Return the (X, Y) coordinate for the center point of the cell that contains the specified text.  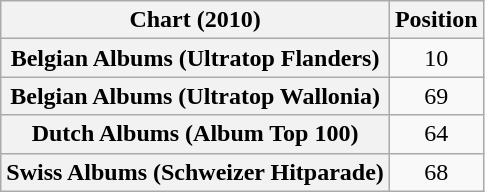
Swiss Albums (Schweizer Hitparade) (196, 172)
69 (436, 96)
10 (436, 58)
68 (436, 172)
Dutch Albums (Album Top 100) (196, 134)
Position (436, 20)
Chart (2010) (196, 20)
64 (436, 134)
Belgian Albums (Ultratop Wallonia) (196, 96)
Belgian Albums (Ultratop Flanders) (196, 58)
